Locate the cell with the specified text and output its (X, Y) center coordinate. 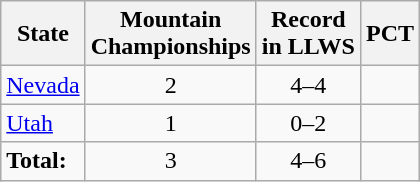
Utah (43, 123)
MountainChampionships (170, 34)
Total: (43, 161)
0–2 (308, 123)
State (43, 34)
Recordin LLWS (308, 34)
1 (170, 123)
Nevada (43, 85)
4–6 (308, 161)
4–4 (308, 85)
3 (170, 161)
2 (170, 85)
PCT (390, 34)
